Detect which cell encompasses the target text, then output its (x, y) center coordinate. 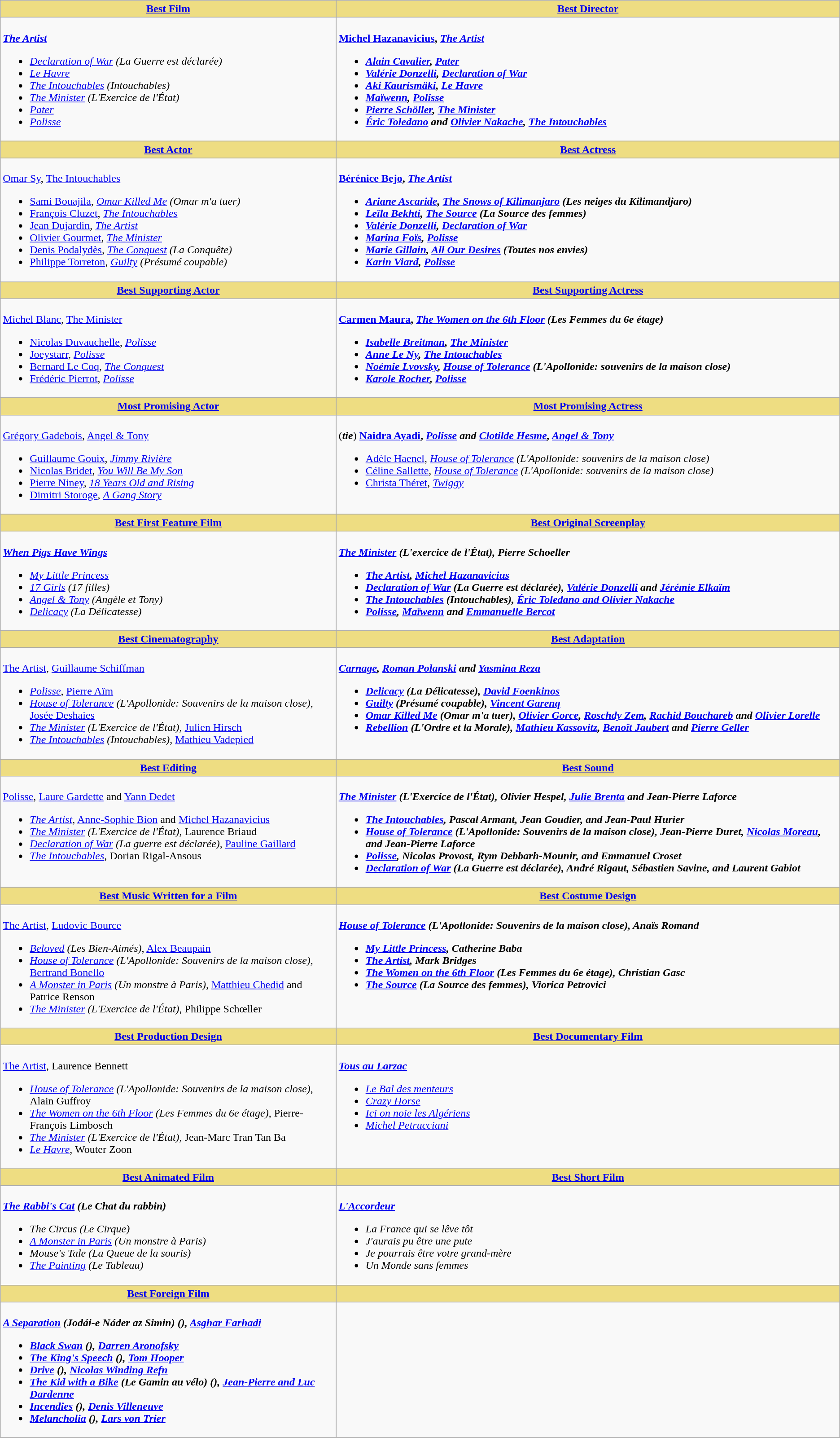
Best Sound (588, 767)
Best Short Film (588, 1177)
Best Music Written for a Film (168, 896)
Best Supporting Actress (588, 290)
Michel Blanc, The MinisterNicolas Duvauchelle, PolisseJoeystarr, PolisseBernard Le Coq, The ConquestFrédéric Pierrot, Polisse (168, 348)
Best Supporting Actor (168, 290)
Tous au LarzacLe Bal des menteursCrazy HorseIci on noie les AlgériensMichel Petrucciani (588, 1107)
Most Promising Actor (168, 406)
Best Documentary Film (588, 1037)
Best Film (168, 9)
Best Foreign Film (168, 1293)
Best Cinematography (168, 639)
The ArtistDeclaration of War (La Guerre est déclarée)Le HavreThe Intouchables (Intouchables)The Minister (L'Exercice de l'État)PaterPolisse (168, 79)
Best Actor (168, 150)
Best Director (588, 9)
Best Production Design (168, 1037)
L'AccordeurLa France qui se lêve tôtJ'aurais pu être une puteJe pourrais être votre grand-mèreUn Monde sans femmes (588, 1236)
Best Animated Film (168, 1177)
Best Costume Design (588, 896)
Best Editing (168, 767)
Best Adaptation (588, 639)
Best Original Screenplay (588, 523)
Best Actress (588, 150)
Most Promising Actress (588, 406)
When Pigs Have WingsMy Little Princess17 Girls (17 filles)Angel & Tony (Angèle et Tony)Delicacy (La Délicatesse) (168, 581)
Best First Feature Film (168, 523)
